Locate the cell with the specified text and output its [X, Y] center coordinate. 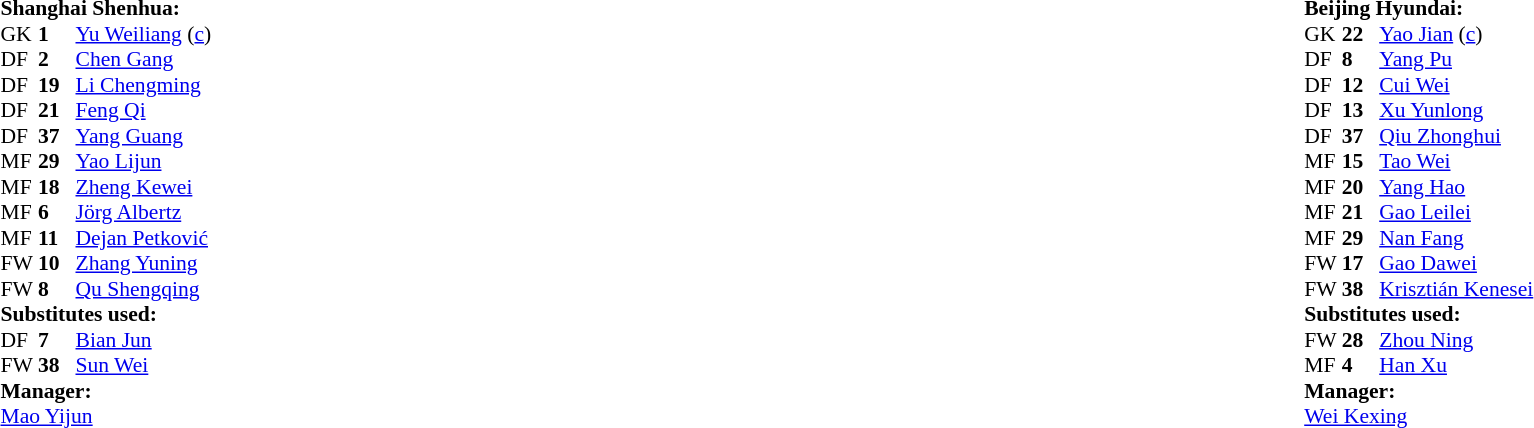
Dejan Petković [144, 238]
17 [1361, 263]
Li Chengming [144, 85]
Zheng Kewei [144, 187]
7 [57, 340]
Qiu Zhonghui [1456, 136]
Cui Wei [1456, 85]
Zhou Ning [1456, 340]
Yang Pu [1456, 59]
Krisztián Kenesei [1456, 289]
1 [57, 34]
13 [1361, 111]
20 [1361, 187]
22 [1361, 34]
4 [1361, 365]
11 [57, 238]
28 [1361, 340]
Gao Leilei [1456, 213]
Feng Qi [144, 111]
19 [57, 85]
Sun Wei [144, 365]
Yao Jian (c) [1456, 34]
Tao Wei [1456, 161]
Qu Shengqing [144, 289]
Yang Guang [144, 136]
2 [57, 59]
Yang Hao [1456, 187]
Bian Jun [144, 340]
Gao Dawei [1456, 263]
6 [57, 213]
18 [57, 187]
Han Xu [1456, 365]
Nan Fang [1456, 238]
10 [57, 263]
Jörg Albertz [144, 213]
Zhang Yuning [144, 263]
Xu Yunlong [1456, 111]
15 [1361, 161]
Yao Lijun [144, 161]
Chen Gang [144, 59]
12 [1361, 85]
Yu Weiliang (c) [144, 34]
